Find where the given text appears and provide that cell's center as [X, Y] coordinate. 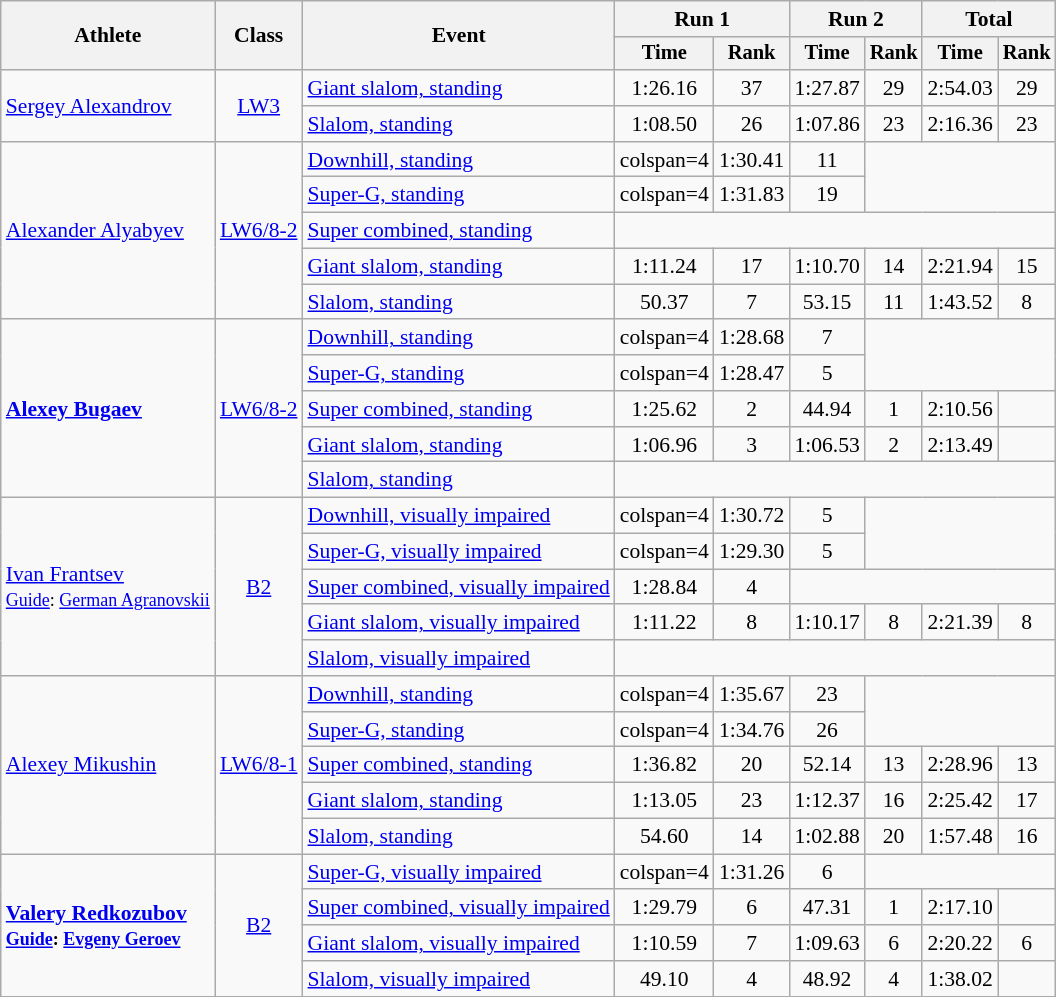
1:28.84 [664, 587]
19 [826, 195]
1:28.68 [752, 338]
1:12.37 [826, 801]
1:26.16 [664, 88]
2:21.39 [960, 623]
Total [988, 19]
Sergey Alexandrov [108, 106]
1:10.59 [664, 943]
37 [752, 88]
LW6/8-1 [259, 765]
47.31 [826, 908]
1:11.24 [664, 267]
2:21.94 [960, 267]
50.37 [664, 302]
Downhill, visually impaired [459, 516]
Valery RedkozubovGuide: Evgeny Geroev [108, 925]
Run 2 [856, 19]
1:10.17 [826, 623]
Alexey Mikushin [108, 765]
1:29.79 [664, 908]
1:34.76 [752, 730]
48.92 [826, 979]
1:25.62 [664, 409]
Athlete [108, 36]
1:57.48 [960, 837]
2:13.49 [960, 445]
Run 1 [702, 19]
15 [1027, 267]
Alexander Alyabyev [108, 231]
44.94 [826, 409]
52.14 [826, 765]
2:20.22 [960, 943]
1:10.70 [826, 267]
2:54.03 [960, 88]
2:28.96 [960, 765]
1:38.02 [960, 979]
1:07.86 [826, 124]
1:13.05 [664, 801]
2:25.42 [960, 801]
1:36.82 [664, 765]
1:09.63 [826, 943]
2:16.36 [960, 124]
Alexey Bugaev [108, 409]
1:31.83 [752, 195]
1:08.50 [664, 124]
1:27.87 [826, 88]
1:11.22 [664, 623]
49.10 [664, 979]
53.15 [826, 302]
Class [259, 36]
1:30.72 [752, 516]
Event [459, 36]
1:31.26 [752, 872]
2:10.56 [960, 409]
1:30.41 [752, 160]
1:43.52 [960, 302]
54.60 [664, 837]
1:35.67 [752, 694]
LW3 [259, 106]
2:17.10 [960, 908]
Ivan FrantsevGuide: German Agranovskii [108, 587]
1:06.53 [826, 445]
1:28.47 [752, 373]
1:29.30 [752, 552]
1:06.96 [664, 445]
3 [752, 445]
1:02.88 [826, 837]
